From the cell containing the given text, extract its center point as (x, y) coordinate. 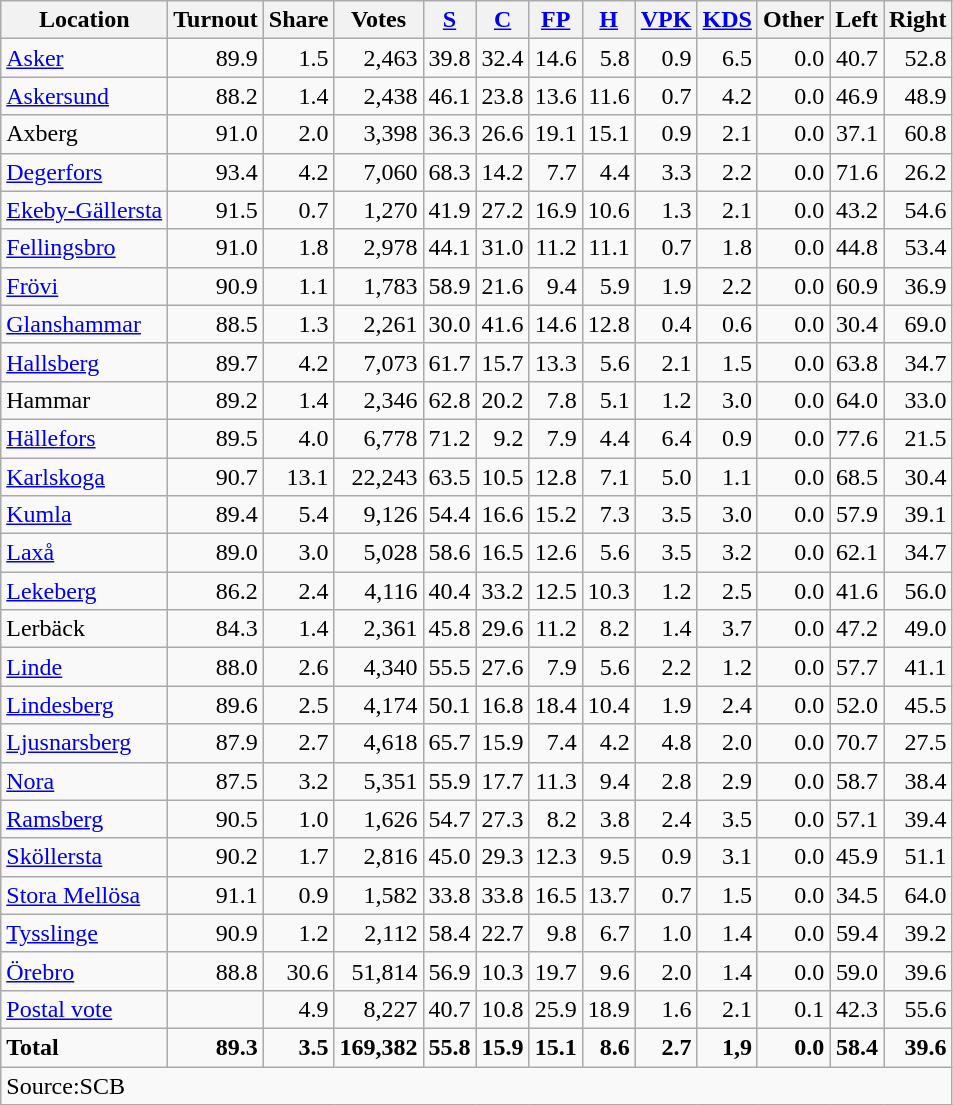
Linde (84, 667)
12.6 (556, 553)
10.8 (502, 1009)
Ramsberg (84, 819)
Hällefors (84, 438)
2.8 (666, 781)
93.4 (216, 172)
55.9 (450, 781)
30.6 (298, 971)
39.2 (918, 933)
9.6 (608, 971)
86.2 (216, 591)
88.0 (216, 667)
89.5 (216, 438)
5,351 (378, 781)
42.3 (857, 1009)
58.7 (857, 781)
Turnout (216, 20)
89.4 (216, 515)
7.8 (556, 400)
68.5 (857, 477)
89.0 (216, 553)
VPK (666, 20)
51,814 (378, 971)
Ljusnarsberg (84, 743)
44.8 (857, 248)
48.9 (918, 96)
9.8 (556, 933)
9.5 (608, 857)
27.2 (502, 210)
25.9 (556, 1009)
89.9 (216, 58)
1.6 (666, 1009)
44.1 (450, 248)
37.1 (857, 134)
38.4 (918, 781)
49.0 (918, 629)
45.5 (918, 705)
6.7 (608, 933)
Location (84, 20)
88.8 (216, 971)
39.8 (450, 58)
Other (793, 20)
5.4 (298, 515)
4,340 (378, 667)
Asker (84, 58)
16.9 (556, 210)
51.1 (918, 857)
13.7 (608, 895)
7.7 (556, 172)
Left (857, 20)
71.6 (857, 172)
60.9 (857, 286)
Askersund (84, 96)
2,978 (378, 248)
10.5 (502, 477)
89.6 (216, 705)
Degerfors (84, 172)
45.9 (857, 857)
19.7 (556, 971)
31.0 (502, 248)
90.2 (216, 857)
5.1 (608, 400)
3.3 (666, 172)
26.2 (918, 172)
29.6 (502, 629)
60.8 (918, 134)
88.5 (216, 324)
12.3 (556, 857)
2,438 (378, 96)
5.0 (666, 477)
91.5 (216, 210)
Laxå (84, 553)
52.8 (918, 58)
62.1 (857, 553)
1,9 (727, 1047)
45.8 (450, 629)
89.3 (216, 1047)
KDS (727, 20)
36.3 (450, 134)
21.6 (502, 286)
4.8 (666, 743)
22,243 (378, 477)
20.2 (502, 400)
69.0 (918, 324)
2,463 (378, 58)
63.8 (857, 362)
Axberg (84, 134)
63.5 (450, 477)
17.7 (502, 781)
2,346 (378, 400)
54.7 (450, 819)
13.6 (556, 96)
21.5 (918, 438)
77.6 (857, 438)
58.9 (450, 286)
11.1 (608, 248)
Lekeberg (84, 591)
11.3 (556, 781)
Ekeby-Gällersta (84, 210)
Share (298, 20)
3.7 (727, 629)
2.6 (298, 667)
0.1 (793, 1009)
15.2 (556, 515)
56.9 (450, 971)
54.4 (450, 515)
1,783 (378, 286)
9.2 (502, 438)
2.9 (727, 781)
Nora (84, 781)
55.8 (450, 1047)
59.4 (857, 933)
68.3 (450, 172)
0.6 (727, 324)
27.3 (502, 819)
47.2 (857, 629)
27.5 (918, 743)
Glanshammar (84, 324)
1,626 (378, 819)
2,361 (378, 629)
16.8 (502, 705)
88.2 (216, 96)
13.1 (298, 477)
8,227 (378, 1009)
41.1 (918, 667)
36.9 (918, 286)
46.9 (857, 96)
6.4 (666, 438)
0.4 (666, 324)
22.7 (502, 933)
89.2 (216, 400)
Frövi (84, 286)
29.3 (502, 857)
59.0 (857, 971)
43.2 (857, 210)
2,261 (378, 324)
91.1 (216, 895)
Sköllersta (84, 857)
Lerbäck (84, 629)
9,126 (378, 515)
Kumla (84, 515)
39.4 (918, 819)
4.9 (298, 1009)
FP (556, 20)
1,582 (378, 895)
46.1 (450, 96)
10.4 (608, 705)
12.5 (556, 591)
55.5 (450, 667)
7.4 (556, 743)
8.6 (608, 1047)
Source:SCB (476, 1085)
33.2 (502, 591)
5.9 (608, 286)
89.7 (216, 362)
53.4 (918, 248)
87.9 (216, 743)
Örebro (84, 971)
Right (918, 20)
169,382 (378, 1047)
84.3 (216, 629)
4,618 (378, 743)
13.3 (556, 362)
1.7 (298, 857)
61.7 (450, 362)
71.2 (450, 438)
57.1 (857, 819)
90.5 (216, 819)
4.0 (298, 438)
57.9 (857, 515)
55.6 (918, 1009)
65.7 (450, 743)
C (502, 20)
2,816 (378, 857)
7,073 (378, 362)
Lindesberg (84, 705)
7.3 (608, 515)
27.6 (502, 667)
30.0 (450, 324)
H (608, 20)
52.0 (857, 705)
15.7 (502, 362)
33.0 (918, 400)
54.6 (918, 210)
32.4 (502, 58)
34.5 (857, 895)
4,174 (378, 705)
57.7 (857, 667)
2,112 (378, 933)
45.0 (450, 857)
26.6 (502, 134)
18.9 (608, 1009)
3.8 (608, 819)
Fellingsbro (84, 248)
40.4 (450, 591)
Hallsberg (84, 362)
62.8 (450, 400)
6.5 (727, 58)
90.7 (216, 477)
7.1 (608, 477)
41.9 (450, 210)
19.1 (556, 134)
Postal vote (84, 1009)
Votes (378, 20)
Hammar (84, 400)
16.6 (502, 515)
18.4 (556, 705)
6,778 (378, 438)
3,398 (378, 134)
Tysslinge (84, 933)
4,116 (378, 591)
7,060 (378, 172)
3.1 (727, 857)
Total (84, 1047)
Karlskoga (84, 477)
5.8 (608, 58)
70.7 (857, 743)
1,270 (378, 210)
14.2 (502, 172)
S (450, 20)
50.1 (450, 705)
56.0 (918, 591)
11.6 (608, 96)
87.5 (216, 781)
Stora Mellösa (84, 895)
39.1 (918, 515)
10.6 (608, 210)
58.6 (450, 553)
23.8 (502, 96)
5,028 (378, 553)
